Output the (x, y) coordinate of the center of the cell containing the given text.  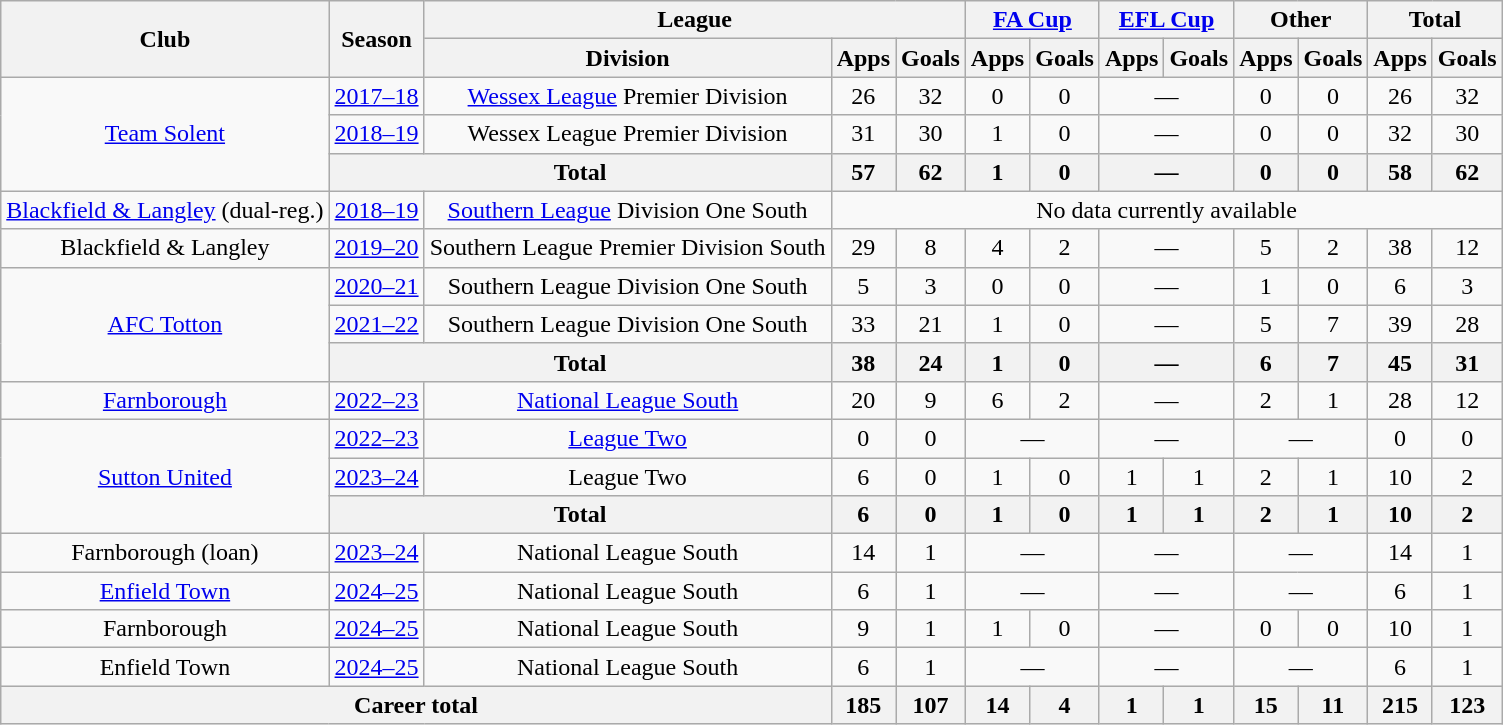
FA Cup (1032, 20)
Other (1301, 20)
League (694, 20)
15 (1266, 705)
Career total (416, 705)
2017–18 (376, 96)
Southern League Premier Division South (628, 248)
AFC Totton (165, 324)
Division (628, 58)
Blackfield & Langley (dual-reg.) (165, 210)
No data currently available (1166, 210)
39 (1400, 324)
57 (863, 172)
Club (165, 39)
58 (1400, 172)
20 (863, 400)
11 (1333, 705)
107 (931, 705)
2019–20 (376, 248)
Sutton United (165, 476)
29 (863, 248)
2021–22 (376, 324)
45 (1400, 362)
EFL Cup (1166, 20)
33 (863, 324)
2020–21 (376, 286)
Team Solent (165, 134)
8 (931, 248)
Blackfield & Langley (165, 248)
Farnborough (loan) (165, 553)
21 (931, 324)
24 (931, 362)
185 (863, 705)
Season (376, 39)
215 (1400, 705)
123 (1467, 705)
